From the cell containing the given text, extract its center point as [X, Y] coordinate. 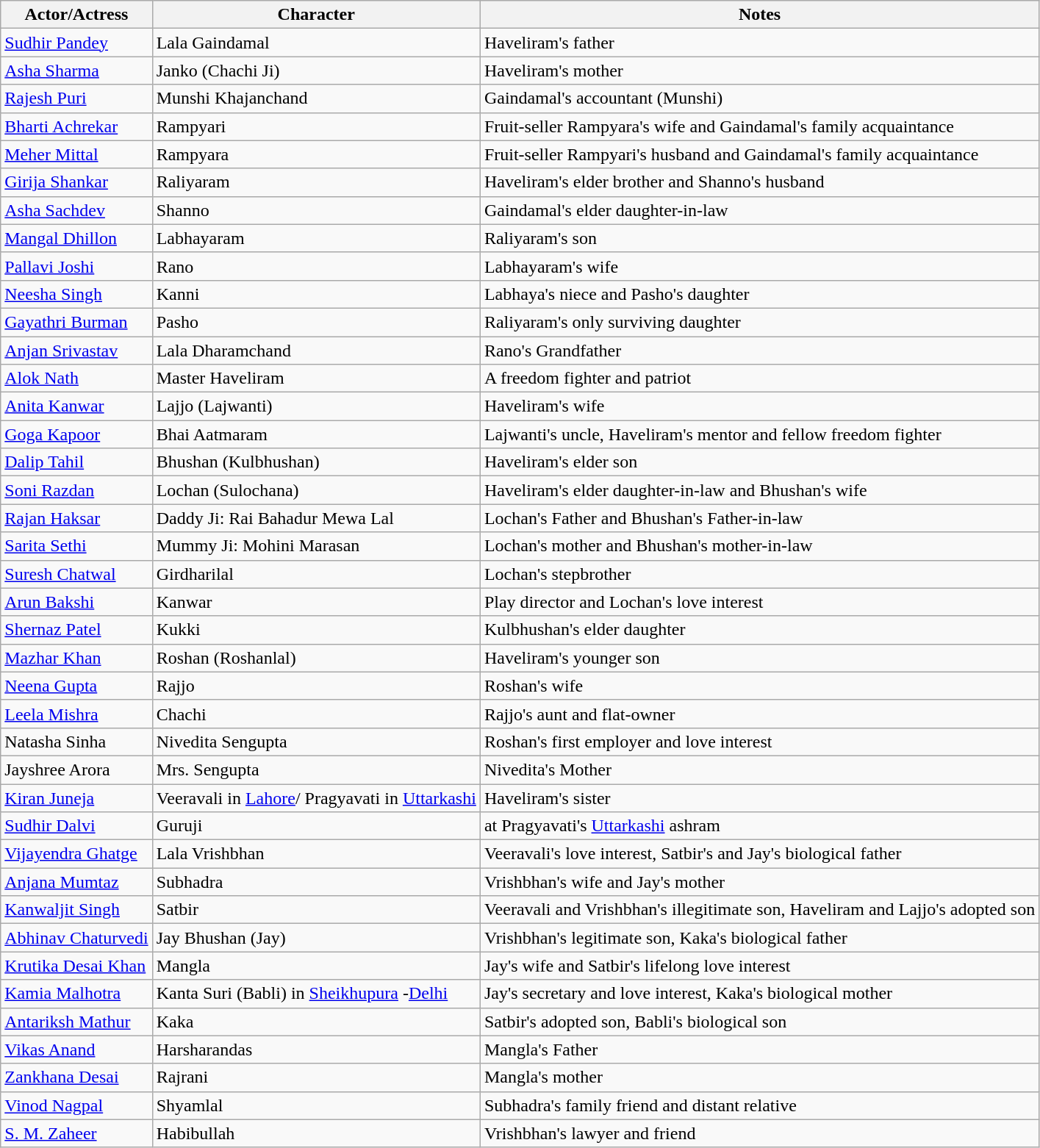
Mangal Dhillon [76, 238]
Rampyara [316, 154]
Soni Razdan [76, 490]
Satbir's adopted son, Babli's biological son [759, 1022]
Harsharandas [316, 1050]
Kanwaljit Singh [76, 910]
Neesha Singh [76, 294]
Gaindamal's accountant (Munshi) [759, 98]
Sudhir Pandey [76, 43]
Vrishbhan's wife and Jay's mother [759, 882]
Leela Mishra [76, 714]
A freedom fighter and patriot [759, 379]
Kaka [316, 1022]
Veeravali in Lahore/ Pragyavati in Uttarkashi [316, 797]
Shanno [316, 210]
Mummy Ji: Mohini Marasan [316, 546]
Mangla's Father [759, 1050]
Munshi Khajanchand [316, 98]
Asha Sharma [76, 71]
Daddy Ji: Rai Bahadur Mewa Lal [316, 518]
Master Haveliram [316, 379]
Vinod Nagpal [76, 1105]
Play director and Lochan's love interest [759, 602]
Kamia Malhotra [76, 994]
Rajjo [316, 686]
Guruji [316, 826]
Fruit-seller Rampyari's husband and Gaindamal's family acquaintance [759, 154]
Habibullah [316, 1133]
Lala Vrishbhan [316, 854]
Kanwar [316, 602]
Sarita Sethi [76, 546]
Lajwanti's uncle, Haveliram's mentor and fellow freedom fighter [759, 434]
Lochan's Father and Bhushan's Father-in-law [759, 518]
Asha Sachdev [76, 210]
Vijayendra Ghatge [76, 854]
Haveliram's younger son [759, 658]
Rampyari [316, 126]
Vrishbhan's lawyer and friend [759, 1133]
Raliyaram's son [759, 238]
Gayathri Burman [76, 322]
Dalip Tahil [76, 462]
Labhayaram [316, 238]
Haveliram's father [759, 43]
Pallavi Joshi [76, 266]
Roshan's first employer and love interest [759, 742]
Subhadra's family friend and distant relative [759, 1105]
Kukki [316, 630]
Lala Dharamchand [316, 351]
Jay's wife and Satbir's lifelong love interest [759, 966]
Haveliram's elder daughter-in-law and Bhushan's wife [759, 490]
Kanni [316, 294]
Anjan Srivastav [76, 351]
Alok Nath [76, 379]
Janko (Chachi Ji) [316, 71]
Girdharilal [316, 574]
S. M. Zaheer [76, 1133]
Shernaz Patel [76, 630]
Rano [316, 266]
Suresh Chatwal [76, 574]
Vikas Anand [76, 1050]
Actor/Actress [76, 15]
Rajrani [316, 1077]
Rajan Haksar [76, 518]
Antariksh Mathur [76, 1022]
Roshan (Roshanlal) [316, 658]
Anjana Mumtaz [76, 882]
Mazhar Khan [76, 658]
Mangla's mother [759, 1077]
Satbir [316, 910]
Haveliram's elder brother and Shanno's husband [759, 182]
Anita Kanwar [76, 406]
Neena Gupta [76, 686]
Meher Mittal [76, 154]
Veeravali and Vrishbhan's illegitimate son, Haveliram and Lajjo's adopted son [759, 910]
Labhaya's niece and Pasho's daughter [759, 294]
Lala Gaindamal [316, 43]
Lochan's stepbrother [759, 574]
Lochan (Sulochana) [316, 490]
Bhushan (Kulbhushan) [316, 462]
Haveliram's wife [759, 406]
Lajjo (Lajwanti) [316, 406]
Abhinav Chaturvedi [76, 938]
Mangla [316, 966]
Haveliram's sister [759, 797]
at Pragyavati's Uttarkashi ashram [759, 826]
Sudhir Dalvi [76, 826]
Jayshree Arora [76, 769]
Lochan's mother and Bhushan's mother-in-law [759, 546]
Roshan's wife [759, 686]
Arun Bakshi [76, 602]
Rajesh Puri [76, 98]
Jay's secretary and love interest, Kaka's biological mother [759, 994]
Gaindamal's elder daughter-in-law [759, 210]
Vrishbhan's legitimate son, Kaka's biological father [759, 938]
Veeravali's love interest, Satbir's and Jay's biological father [759, 854]
Nivedita Sengupta [316, 742]
Jay Bhushan (Jay) [316, 938]
Kulbhushan's elder daughter [759, 630]
Krutika Desai Khan [76, 966]
Shyamlal [316, 1105]
Haveliram's elder son [759, 462]
Pasho [316, 322]
Mrs. Sengupta [316, 769]
Zankhana Desai [76, 1077]
Bhai Aatmaram [316, 434]
Fruit-seller Rampyara's wife and Gaindamal's family acquaintance [759, 126]
Raliyaram [316, 182]
Character [316, 15]
Notes [759, 15]
Bharti Achrekar [76, 126]
Subhadra [316, 882]
Nivedita's Mother [759, 769]
Raliyaram's only surviving daughter [759, 322]
Rajjo's aunt and flat-owner [759, 714]
Chachi [316, 714]
Rano's Grandfather [759, 351]
Kiran Juneja [76, 797]
Natasha Sinha [76, 742]
Girija Shankar [76, 182]
Goga Kapoor [76, 434]
Kanta Suri (Babli) in Sheikhupura -Delhi [316, 994]
Haveliram's mother [759, 71]
Labhayaram's wife [759, 266]
